Output the (X, Y) coordinate of the center of the cell containing the given text.  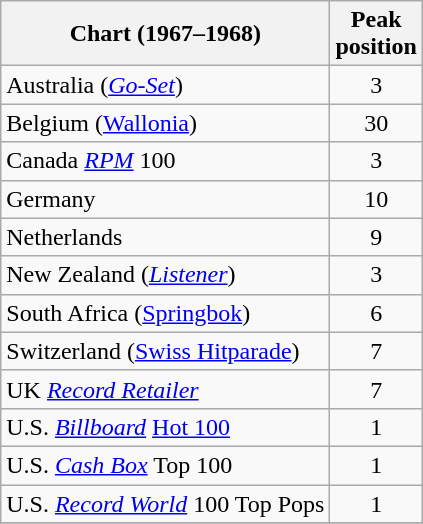
6 (376, 313)
Chart (1967–1968) (166, 34)
UK Record Retailer (166, 389)
Germany (166, 199)
New Zealand (Listener) (166, 275)
Australia (Go-Set) (166, 85)
Canada RPM 100 (166, 161)
U.S. Billboard Hot 100 (166, 427)
10 (376, 199)
U.S. Record World 100 Top Pops (166, 503)
Belgium (Wallonia) (166, 123)
Switzerland (Swiss Hitparade) (166, 351)
U.S. Cash Box Top 100 (166, 465)
30 (376, 123)
Netherlands (166, 237)
South Africa (Springbok) (166, 313)
Peakposition (376, 34)
9 (376, 237)
